Detect which cell encompasses the target text, then output its (x, y) center coordinate. 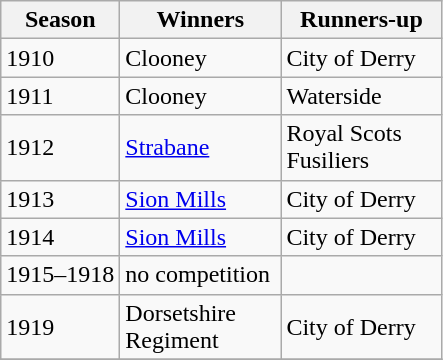
Strabane (200, 148)
1911 (60, 96)
1913 (60, 199)
Waterside (362, 96)
1915–1918 (60, 275)
Dorsetshire Regiment (200, 326)
Winners (200, 20)
1912 (60, 148)
1914 (60, 237)
1919 (60, 326)
Runners-up (362, 20)
Season (60, 20)
Royal Scots Fusiliers (362, 148)
no competition (200, 275)
1910 (60, 58)
